Locate the cell with the specified text and output its (x, y) center coordinate. 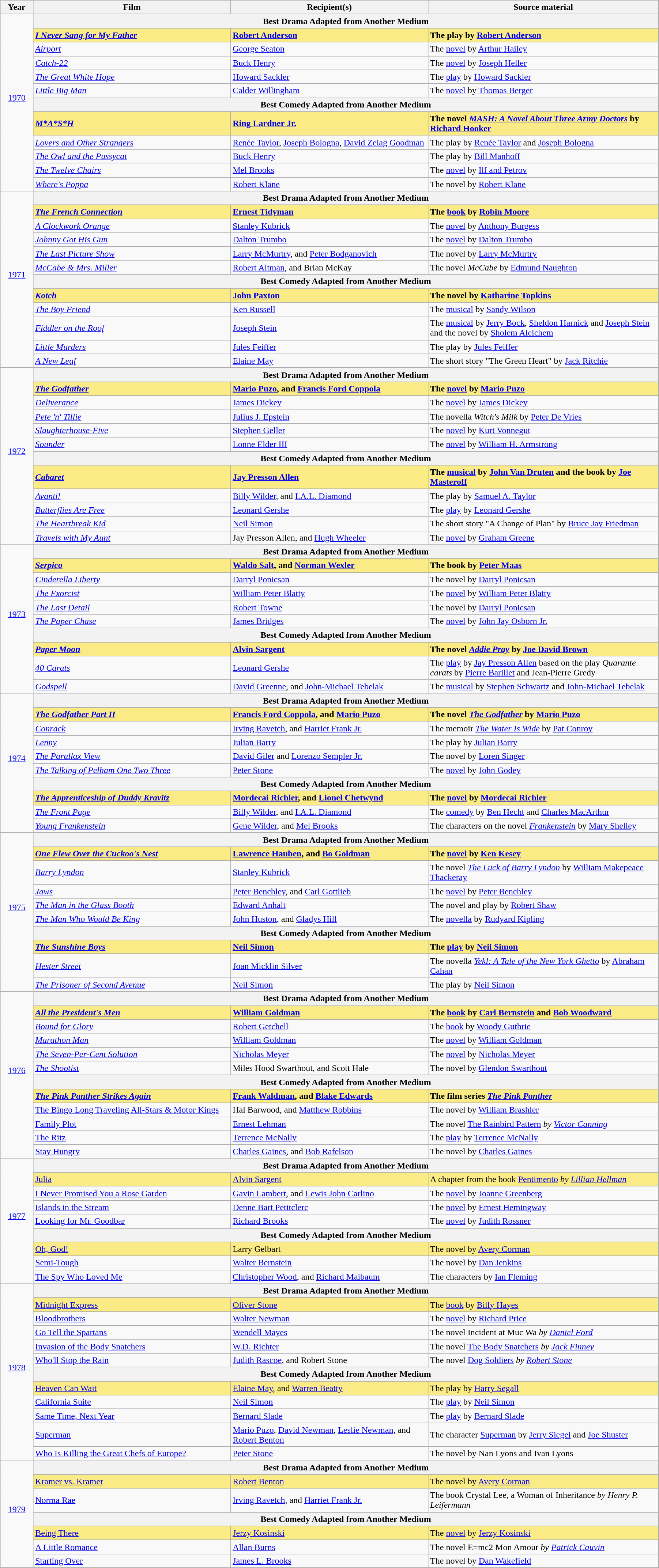
A Clockwork Orange (132, 226)
Edward Anhalt (329, 905)
The Pink Panther Strikes Again (132, 1096)
The book by Carl Bernstein and Bob Woodward (543, 1012)
Peter Benchley, and Carl Gottlieb (329, 891)
The Seven-Per-Cent Solution (132, 1054)
1978 (17, 1372)
The character Superman by Jerry Siegel and Joe Shuster (543, 1435)
Who Is Killing the Great Chefs of Europe? (132, 1454)
I Never Promised You a Rose Garden (132, 1193)
Walter Bernstein (329, 1263)
Nicholas Meyer (329, 1054)
The play by Harry Segall (543, 1388)
The novel by William H. Armstrong (543, 444)
Terrence McNally (329, 1138)
Cinderella Liberty (132, 579)
Allan Burns (329, 1547)
Howard Sackler (329, 77)
M*A*S*H (132, 124)
The novel by Ernest Hemingway (543, 1207)
Oliver Stone (329, 1304)
Mario Puzo, David Newman, Leslie Newman, and Robert Benton (329, 1435)
The novel Incident at Muc Wa by Daniel Ford (543, 1332)
The novel Addie Pray by Joe David Brown (543, 649)
A Little Romance (132, 1547)
The novel by Dalton Trumbo (543, 240)
The novel by William Brashler (543, 1110)
Jerzy Kosinski (329, 1533)
The short story "The Green Heart" by Jack Ritchie (543, 361)
The novel by Joseph Heller (543, 63)
A chapter from the book Pentimento by Lillian Hellman (543, 1179)
40 Carats (132, 668)
The novel by Ilf and Petrov (543, 170)
The Spy Who Loved Me (132, 1277)
Mel Brooks (329, 170)
Hester Street (132, 966)
Larry Gelbart (329, 1249)
The play by Bernard Slade (543, 1416)
Conrack (132, 728)
Robert Benton (329, 1481)
Pete 'n' Tillie (132, 416)
David Giler and Lorenzo Sempler Jr. (329, 756)
The Front Page (132, 812)
The play by Jules Feiffer (543, 347)
The play by Samuel A. Taylor (543, 496)
Darryl Ponicsan (329, 579)
Robert Anderson (329, 35)
Cabaret (132, 477)
The novel by Joanne Greenberg (543, 1193)
The Godfather (132, 389)
The novel The Rainbird Pattern by Victor Canning (543, 1124)
Ring Lardner Jr. (329, 124)
Waldo Salt, and Norman Wexler (329, 565)
Avanti! (132, 496)
Stay Hungry (132, 1152)
The novel E=mc2 Mon Amour by Patrick Cauvin (543, 1547)
Airport (132, 49)
Julius J. Epstein (329, 416)
The play by Leonard Gershe (543, 510)
Catch-22 (132, 63)
Jules Feiffer (329, 347)
Oh, God! (132, 1249)
David Greenne, and John-Michael Tebelak (329, 687)
John Huston, and Gladys Hill (329, 919)
1979 (17, 1514)
The musical by Sandy Wilson (543, 309)
Lenny (132, 742)
Jay Presson Allen (329, 477)
Robert Getchell (329, 1026)
The book by Billy Hayes (543, 1304)
California Suite (132, 1402)
Johnny Got His Gun (132, 240)
The Exorcist (132, 593)
The novel by Anthony Burgess (543, 226)
The book by Robin Moore (543, 212)
The Last Picture Show (132, 254)
The novel by Larry McMurtry (543, 254)
Invasion of the Body Snatchers (132, 1346)
A New Leaf (132, 361)
1975 (17, 912)
The novel The Luck of Barry Lyndon by William Makepeace Thackeray (543, 872)
1976 (17, 1075)
The characters on the novel Frankenstein by Mary Shelley (543, 826)
Family Plot (132, 1124)
Travels with My Aunt (132, 538)
Islands in the Stream (132, 1207)
The novel by John Jay Osborn Jr. (543, 621)
The novel by Arthur Hailey (543, 49)
The novel by Glendon Swarthout (543, 1068)
Go Tell the Spartans (132, 1332)
Denne Bart Petitclerc (329, 1207)
George Seaton (329, 49)
Year (17, 7)
Serpico (132, 565)
Starting Over (132, 1561)
The book by Peter Maas (543, 565)
Marathon Man (132, 1040)
The novel by Nicholas Meyer (543, 1054)
Lawrence Hauben, and Bo Goldman (329, 853)
Deliverance (132, 402)
The novella by Rudyard Kipling (543, 919)
Heaven Can Wait (132, 1388)
Richard Brooks (329, 1221)
The Man Who Would Be King (132, 919)
The novella Yekl: A Tale of the New York Ghetto by Abraham Cahan (543, 966)
Julia (132, 1179)
Slaughterhouse-Five (132, 431)
The Last Detail (132, 607)
Kotch (132, 295)
Bound for Glory (132, 1026)
Lonne Elder III (329, 444)
James L. Brooks (329, 1561)
W.D. Richter (329, 1346)
Miles Hood Swarthout, and Scott Hale (329, 1068)
Renée Taylor, Joseph Bologna, David Zelag Goodman (329, 142)
Judith Rascoe, and Robert Stone (329, 1360)
1973 (17, 619)
Gavin Lambert, and Lewis John Carlino (329, 1193)
Bloodbrothers (132, 1318)
The musical by Stephen Schwartz and John-Michael Tebelak (543, 687)
The novel by Nan Lyons and Ivan Lyons (543, 1454)
Walter Newman (329, 1318)
The Sunshine Boys (132, 947)
1974 (17, 763)
The novel Dog Soldiers by Robert Stone (543, 1360)
Christopher Wood, and Richard Maibaum (329, 1277)
Jaws (132, 891)
Bernard Slade (329, 1416)
Ernest Lehman (329, 1124)
The Godfather Part II (132, 715)
Julian Barry (329, 742)
The novel by Dan Jenkins (543, 1263)
The play by Howard Sackler (543, 77)
Charles Gaines, and Bob Rafelson (329, 1152)
Midnight Express (132, 1304)
The comedy by Ben Hecht and Charles MacArthur (543, 812)
Jay Presson Allen, and Hugh Wheeler (329, 538)
Gene Wilder, and Mel Brooks (329, 826)
The Great White Hope (132, 77)
The novel by William Peter Blatty (543, 593)
Godspell (132, 687)
One Flew Over the Cuckoo's Nest (132, 853)
The novel by Mordecai Richler (543, 798)
The novel by Robert Klane (543, 184)
The novel by Charles Gaines (543, 1152)
Norma Rae (132, 1500)
The Apprenticeship of Duddy Kravitz (132, 798)
Being There (132, 1533)
Young Frankenstein (132, 826)
The play by Bill Manhoff (543, 156)
1972 (17, 456)
Kramer vs. Kramer (132, 1481)
Francis Ford Coppola, and Mario Puzo (329, 715)
Robert Klane (329, 184)
Elaine May (329, 361)
1970 (17, 103)
The novel by William Goldman (543, 1040)
Mario Puzo, and Francis Ford Coppola (329, 389)
The novel by Richard Price (543, 1318)
Sounder (132, 444)
Calder Willingham (329, 91)
The novel by Jerzy Kosinski (543, 1533)
The Paper Chase (132, 621)
John Paxton (329, 295)
The novel by James Dickey (543, 402)
Looking for Mr. Goodbar (132, 1221)
McCabe & Mrs. Miller (132, 268)
The play by Terrence McNally (543, 1138)
The novella Witch's Milk by Peter De Vries (543, 416)
Recipient(s) (329, 7)
The novel McCabe by Edmund Naughton (543, 268)
The short story "A Change of Plan" by Bruce Jay Friedman (543, 524)
The Man in the Glass Booth (132, 905)
Little Big Man (132, 91)
All the President's Men (132, 1012)
The Bingo Long Traveling All-Stars & Motor Kings (132, 1110)
Source material (543, 7)
The play by Robert Anderson (543, 35)
Hal Barwood, and Matthew Robbins (329, 1110)
The Twelve Chairs (132, 170)
James Dickey (329, 402)
The novel by Thomas Berger (543, 91)
The book Crystal Lee, a Woman of Inheritance by Henry P. Leifermann (543, 1500)
1977 (17, 1222)
The Parallax View (132, 756)
Butterflies Are Free (132, 510)
The novel by John Godey (543, 770)
Little Murders (132, 347)
The Talking of Pelham One Two Three (132, 770)
The novel by Loren Singer (543, 756)
Fiddler on the Roof (132, 328)
Same Time, Next Year (132, 1416)
The film series The Pink Panther (543, 1096)
Who'll Stop the Rain (132, 1360)
The Heartbreak Kid (132, 524)
Mordecai Richler, and Lionel Chetwynd (329, 798)
The novel by Katharine Topkins (543, 295)
Wendell Mayes (329, 1332)
Semi-Tough (132, 1263)
Superman (132, 1435)
Dalton Trumbo (329, 240)
Larry McMurtry, and Peter Bodganovich (329, 254)
The play by Renée Taylor and Joseph Bologna (543, 142)
The play by Jay Presson Allen based on the play Quarante carats by Pierre Barillet and Jean-Pierre Gredy (543, 668)
Robert Towne (329, 607)
The Boy Friend (132, 309)
The musical by John Van Druten and the book by Joe Masteroff (543, 477)
The characters by Ian Fleming (543, 1277)
The novel The Godfather by Mario Puzo (543, 715)
Joan Micklin Silver (329, 966)
Paper Moon (132, 649)
The novel by Peter Benchley (543, 891)
Where's Poppa (132, 184)
1971 (17, 280)
Stephen Geller (329, 431)
The novel by Dan Wakefield (543, 1561)
The play by Julian Barry (543, 742)
Joseph Stein (329, 328)
Ken Russell (329, 309)
The novel MASH: A Novel About Three Army Doctors by Richard Hooker (543, 124)
The novel by Kurt Vonnegut (543, 431)
The novel and play by Robert Shaw (543, 905)
The Prisoner of Second Avenue (132, 985)
Film (132, 7)
William Peter Blatty (329, 593)
Robert Altman, and Brian McKay (329, 268)
The Owl and the Pussycat (132, 156)
The Shootist (132, 1068)
The novel by Ken Kesey (543, 853)
The musical by Jerry Bock, Sheldon Harnick and Joseph Stein and the novel by Sholem Aleichem (543, 328)
The book by Woody Guthrie (543, 1026)
The Ritz (132, 1138)
Ernest Tidyman (329, 212)
The French Connection (132, 212)
Barry Lyndon (132, 872)
James Bridges (329, 621)
The novel by Mario Puzo (543, 389)
Frank Waldman, and Blake Edwards (329, 1096)
The novel by Graham Greene (543, 538)
I Never Sang for My Father (132, 35)
The novel by Judith Rossner (543, 1221)
Lovers and Other Strangers (132, 142)
The memoir The Water Is Wide by Pat Conroy (543, 728)
The novel The Body Snatchers by Jack Finney (543, 1346)
Elaine May, and Warren Beatty (329, 1388)
